From the cell containing the given text, extract its center point as (X, Y) coordinate. 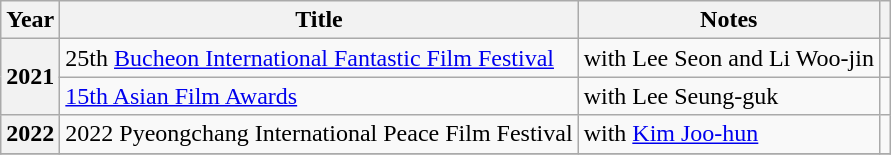
25th Bucheon International Fantastic Film Festival (319, 58)
with Kim Joo-hun (728, 134)
with Lee Seon and Li Woo-jin (728, 58)
15th Asian Film Awards (319, 96)
Title (319, 20)
with Lee Seung-guk (728, 96)
Year (30, 20)
2022 (30, 134)
2022 Pyeongchang International Peace Film Festival (319, 134)
2021 (30, 77)
Notes (728, 20)
